From the cell containing the given text, extract its center point as [X, Y] coordinate. 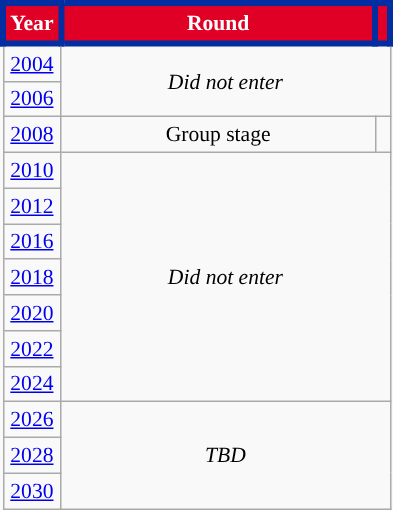
2018 [32, 278]
2020 [32, 313]
2012 [32, 206]
2028 [32, 456]
2026 [32, 420]
2030 [32, 491]
Group stage [218, 135]
Round [218, 23]
2022 [32, 349]
2008 [32, 135]
2004 [32, 63]
Year [32, 23]
2024 [32, 384]
2006 [32, 99]
2010 [32, 171]
2016 [32, 242]
TBD [226, 456]
